Identify which cell holds the provided text, then report its [x, y] central coordinate. 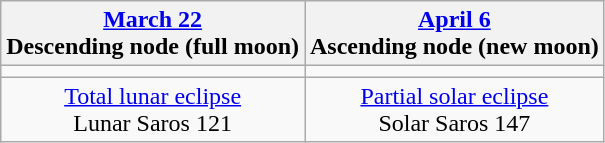
March 22Descending node (full moon) [153, 34]
Partial solar eclipseSolar Saros 147 [454, 110]
Total lunar eclipseLunar Saros 121 [153, 110]
April 6Ascending node (new moon) [454, 34]
